Capture the cell that displays the provided text and extract its (X, Y) central coordinate. 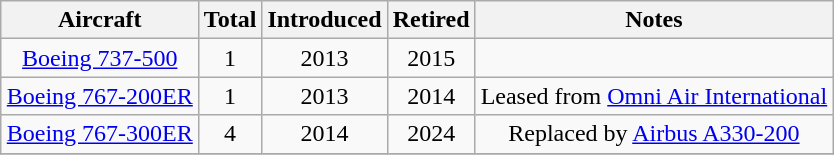
4 (230, 134)
Introduced (324, 20)
Boeing 767-300ER (100, 134)
Total (230, 20)
Replaced by Airbus A330-200 (654, 134)
Aircraft (100, 20)
Leased from Omni Air International (654, 96)
Boeing 767-200ER (100, 96)
2024 (431, 134)
Notes (654, 20)
Boeing 737-500 (100, 58)
Retired (431, 20)
2015 (431, 58)
